Return [X, Y] of the center of cell containing provided text 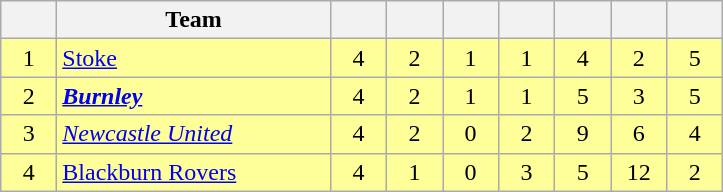
Team [194, 20]
6 [639, 134]
Burnley [194, 96]
9 [583, 134]
12 [639, 172]
Blackburn Rovers [194, 172]
Newcastle United [194, 134]
Stoke [194, 58]
